Capture the cell that displays the provided text and extract its [X, Y] central coordinate. 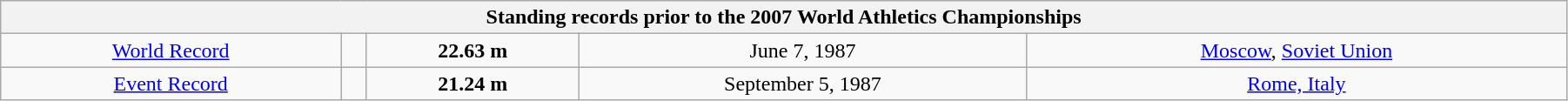
Moscow, Soviet Union [1297, 50]
June 7, 1987 [802, 50]
21.24 m [472, 84]
22.63 m [472, 50]
Standing records prior to the 2007 World Athletics Championships [784, 17]
September 5, 1987 [802, 84]
World Record [171, 50]
Event Record [171, 84]
Rome, Italy [1297, 84]
